Detect which cell encompasses the target text, then output its [X, Y] center coordinate. 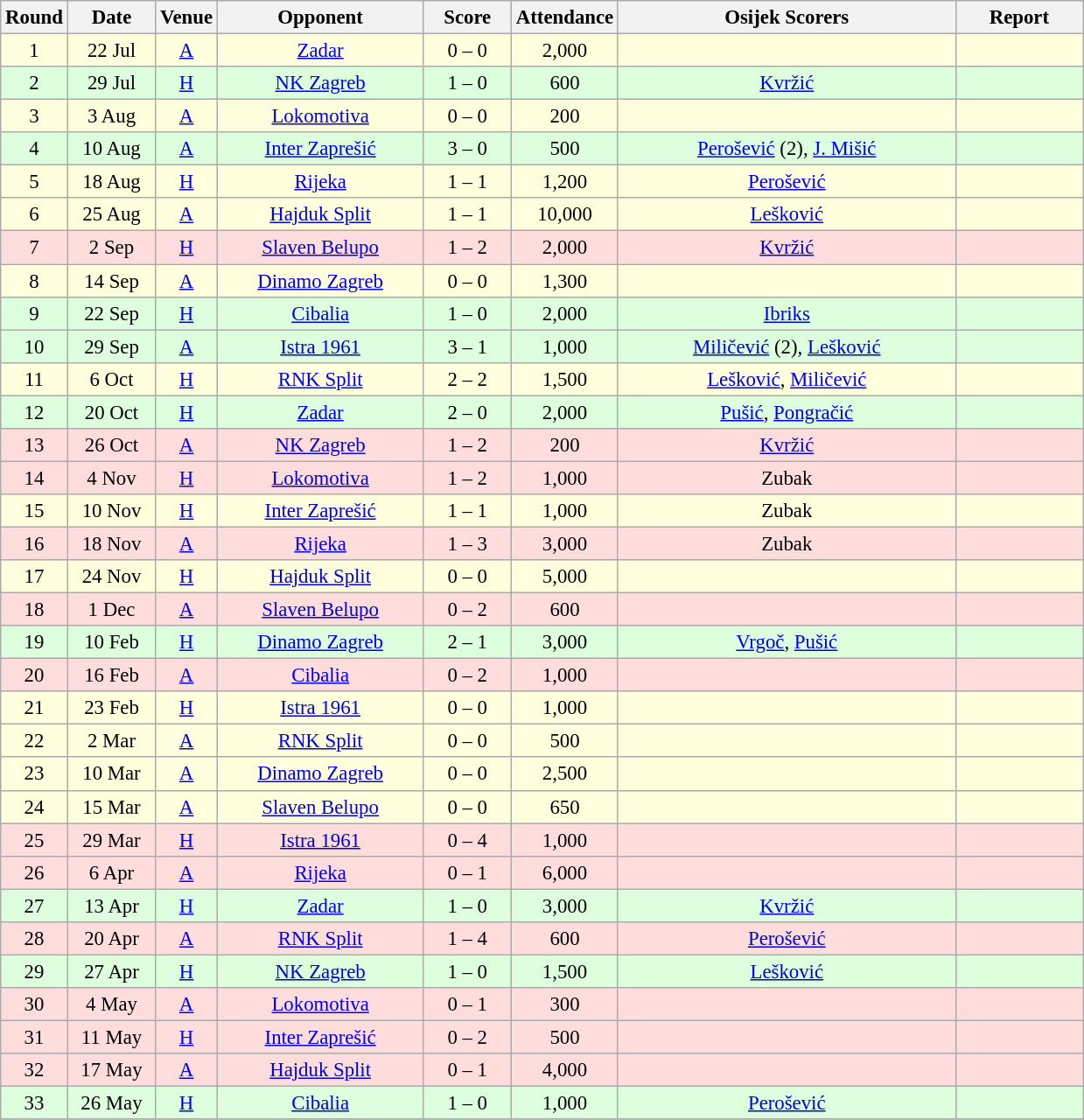
3 – 1 [467, 346]
Perošević (2), J. Mišić [787, 149]
17 [34, 577]
7 [34, 248]
Attendance [565, 17]
10 [34, 346]
4 [34, 149]
10 Aug [112, 149]
2 – 1 [467, 642]
4 Nov [112, 478]
Opponent [320, 17]
13 Apr [112, 906]
12 [34, 412]
10 Mar [112, 774]
1 Dec [112, 610]
11 May [112, 1037]
27 Apr [112, 971]
2 – 0 [467, 412]
22 Jul [112, 51]
24 [34, 807]
1,300 [565, 281]
8 [34, 281]
0 – 4 [467, 840]
21 [34, 708]
10 Nov [112, 511]
22 Sep [112, 313]
32 [34, 1070]
Venue [187, 17]
6,000 [565, 872]
26 Oct [112, 445]
15 Mar [112, 807]
4,000 [565, 1070]
20 [34, 675]
20 Apr [112, 939]
Osijek Scorers [787, 17]
3 [34, 116]
16 Feb [112, 675]
Report [1019, 17]
11 [34, 379]
1 [34, 51]
Miličević (2), Lešković [787, 346]
Pušić, Pongračić [787, 412]
Round [34, 17]
28 [34, 939]
19 [34, 642]
1 – 4 [467, 939]
3 Aug [112, 116]
27 [34, 906]
2 Mar [112, 741]
10 Feb [112, 642]
Score [467, 17]
14 Sep [112, 281]
5 [34, 182]
1 – 3 [467, 543]
18 Aug [112, 182]
2,500 [565, 774]
29 Mar [112, 840]
25 [34, 840]
20 Oct [112, 412]
4 May [112, 1004]
29 [34, 971]
17 May [112, 1070]
Vrgoč, Pušić [787, 642]
650 [565, 807]
22 [34, 741]
6 [34, 214]
25 Aug [112, 214]
26 [34, 872]
3 – 0 [467, 149]
31 [34, 1037]
Ibriks [787, 313]
16 [34, 543]
Lešković, Miličević [787, 379]
18 Nov [112, 543]
2 [34, 83]
26 May [112, 1103]
5,000 [565, 577]
1,200 [565, 182]
10,000 [565, 214]
300 [565, 1004]
29 Jul [112, 83]
30 [34, 1004]
29 Sep [112, 346]
18 [34, 610]
23 Feb [112, 708]
33 [34, 1103]
14 [34, 478]
23 [34, 774]
13 [34, 445]
Date [112, 17]
2 – 2 [467, 379]
2 Sep [112, 248]
15 [34, 511]
6 Apr [112, 872]
9 [34, 313]
6 Oct [112, 379]
24 Nov [112, 577]
